Determine the [X, Y] coordinate at the center of the cell enclosing the given text.  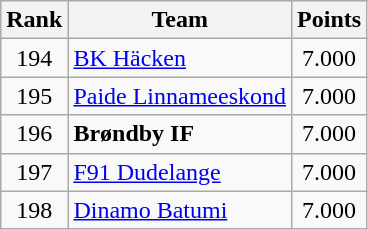
Dinamo Batumi [180, 210]
197 [34, 172]
Brøndby IF [180, 134]
Points [330, 20]
BK Häcken [180, 58]
Paide Linnameeskond [180, 96]
196 [34, 134]
F91 Dudelange [180, 172]
194 [34, 58]
195 [34, 96]
Rank [34, 20]
Team [180, 20]
198 [34, 210]
